Extract the [X, Y] coordinate from the center of the cell holding the provided text.  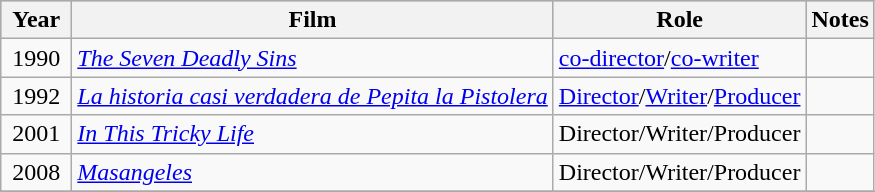
2008 [36, 172]
2001 [36, 134]
Film [312, 20]
co-director/co-writer [680, 58]
1990 [36, 58]
Masangeles [312, 172]
In This Tricky Life [312, 134]
The Seven Deadly Sins [312, 58]
1992 [36, 96]
Notes [840, 20]
La historia casi verdadera de Pepita la Pistolera [312, 96]
Year [36, 20]
Role [680, 20]
